Pinpoint the cell where the given text exists, returning its (X, Y) midpoint coordinate. 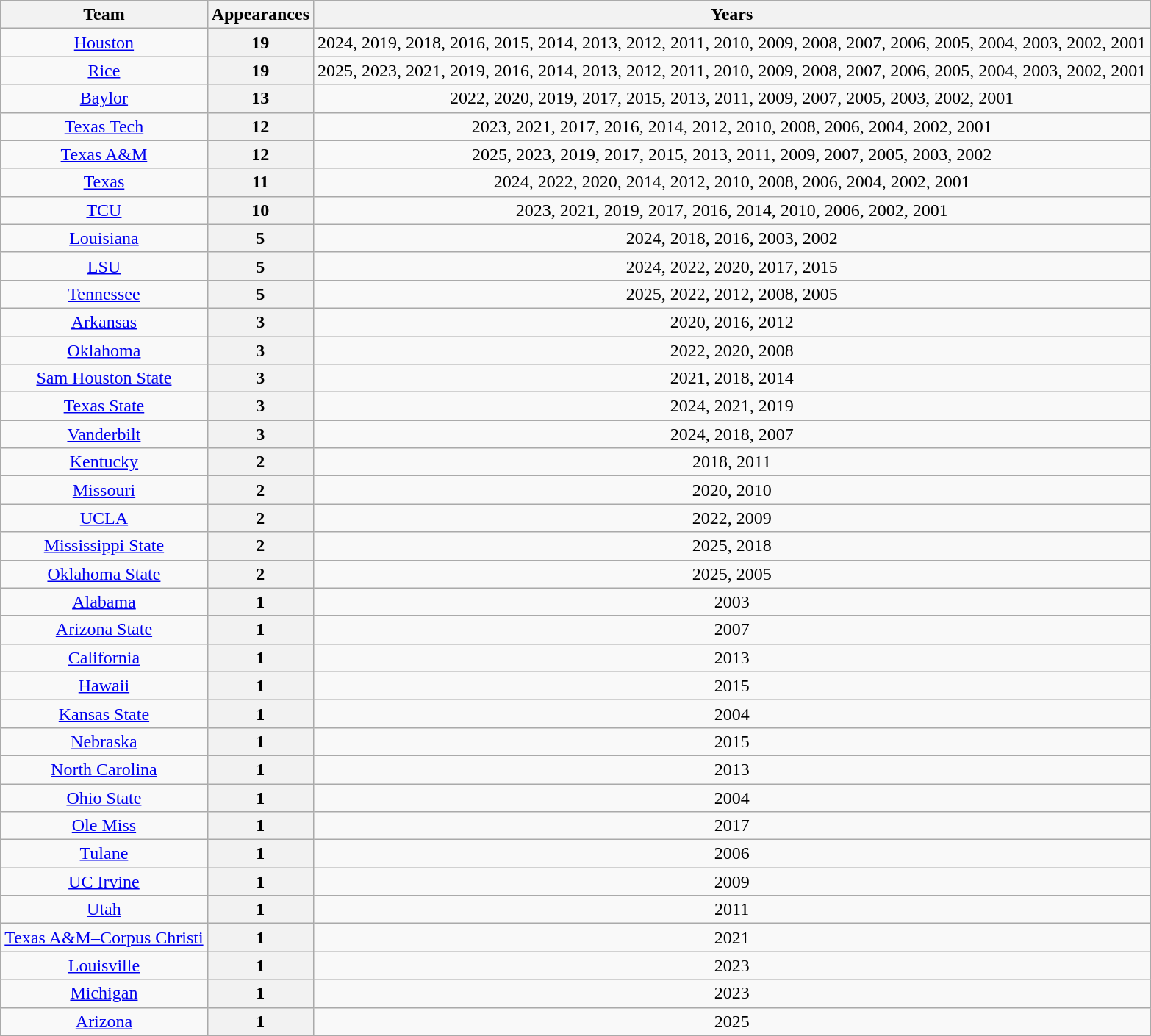
2011 (732, 910)
UC Irvine (104, 882)
Michigan (104, 993)
Texas A&M (104, 154)
Years (732, 15)
California (104, 658)
2017 (732, 826)
2024, 2019, 2018, 2016, 2015, 2014, 2013, 2012, 2011, 2010, 2009, 2008, 2007, 2006, 2005, 2004, 2003, 2002, 2001 (732, 43)
Utah (104, 910)
2024, 2018, 2007 (732, 434)
2020, 2010 (732, 490)
Ole Miss (104, 826)
2024, 2022, 2020, 2014, 2012, 2010, 2008, 2006, 2004, 2002, 2001 (732, 182)
Hawaii (104, 686)
Louisville (104, 965)
Ohio State (104, 797)
2023, 2021, 2017, 2016, 2014, 2012, 2010, 2008, 2006, 2004, 2002, 2001 (732, 126)
Kentucky (104, 462)
TCU (104, 210)
North Carolina (104, 769)
Tulane (104, 854)
Tennessee (104, 294)
2023, 2021, 2019, 2017, 2016, 2014, 2010, 2006, 2002, 2001 (732, 210)
Kansas State (104, 713)
2025, 2023, 2019, 2017, 2015, 2013, 2011, 2009, 2007, 2005, 2003, 2002 (732, 154)
Alabama (104, 602)
Texas Tech (104, 126)
2022, 2009 (732, 518)
11 (260, 182)
2021, 2018, 2014 (732, 378)
UCLA (104, 518)
Rice (104, 71)
Texas State (104, 406)
Nebraska (104, 741)
Houston (104, 43)
2021 (732, 938)
2006 (732, 854)
Missouri (104, 490)
Mississippi State (104, 546)
2024, 2021, 2019 (732, 406)
Louisiana (104, 238)
Team (104, 15)
LSU (104, 266)
2024, 2018, 2016, 2003, 2002 (732, 238)
2025, 2022, 2012, 2008, 2005 (732, 294)
2018, 2011 (732, 462)
Sam Houston State (104, 378)
2007 (732, 630)
Texas (104, 182)
2025, 2018 (732, 546)
Oklahoma (104, 350)
2025 (732, 1021)
2025, 2023, 2021, 2019, 2016, 2014, 2013, 2012, 2011, 2010, 2009, 2008, 2007, 2006, 2005, 2004, 2003, 2002, 2001 (732, 71)
2020, 2016, 2012 (732, 322)
Oklahoma State (104, 574)
Appearances (260, 15)
Vanderbilt (104, 434)
10 (260, 210)
Arizona State (104, 630)
2022, 2020, 2008 (732, 350)
Baylor (104, 98)
2022, 2020, 2019, 2017, 2015, 2013, 2011, 2009, 2007, 2005, 2003, 2002, 2001 (732, 98)
Arkansas (104, 322)
2009 (732, 882)
2025, 2005 (732, 574)
13 (260, 98)
Arizona (104, 1021)
Texas A&M–Corpus Christi (104, 938)
2024, 2022, 2020, 2017, 2015 (732, 266)
2003 (732, 602)
